For the text-containing cell, return its midpoint in (X, Y) coordinate format. 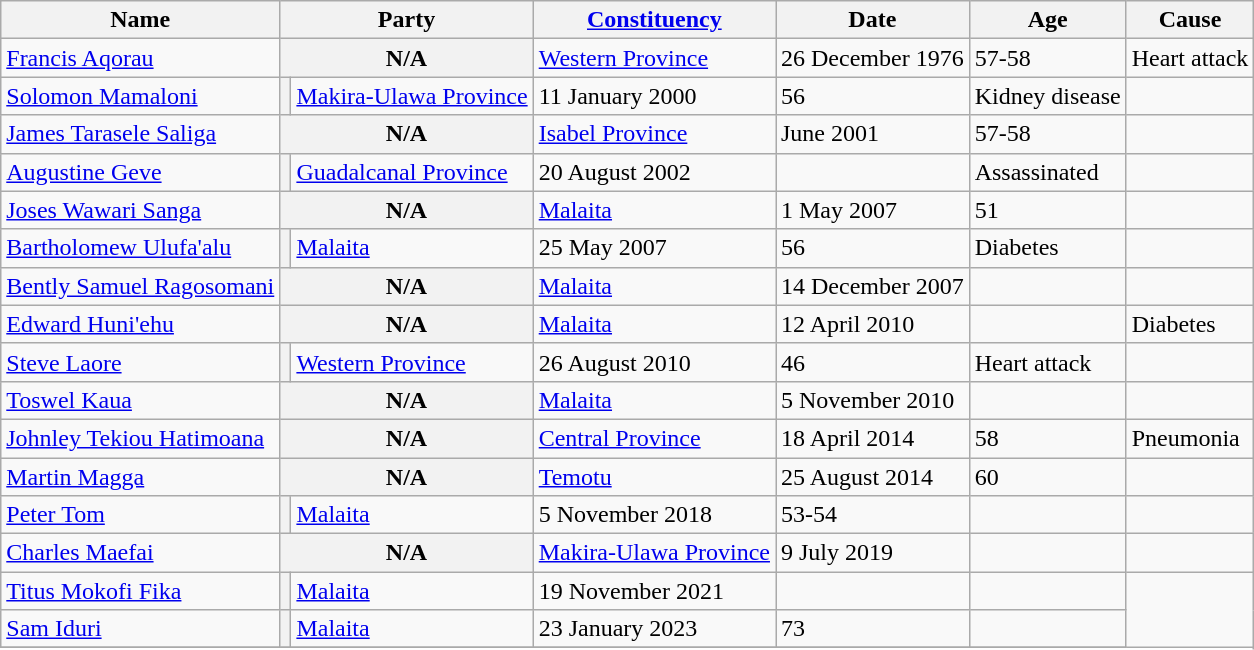
Francis Aqorau (140, 58)
26 August 2010 (654, 362)
Martin Magga (140, 477)
Edward Huni'ehu (140, 324)
5 November 2010 (873, 400)
20 August 2002 (654, 172)
Pneumonia (1190, 438)
Johnley Tekiou Hatimoana (140, 438)
60 (1048, 477)
Charles Maefai (140, 553)
Central Province (654, 438)
19 November 2021 (654, 591)
58 (1048, 438)
18 April 2014 (873, 438)
James Tarasele Saliga (140, 134)
Bartholomew Ulufa'alu (140, 248)
Constituency (654, 20)
9 July 2019 (873, 553)
Solomon Mamaloni (140, 96)
51 (1048, 210)
Kidney disease (1048, 96)
Titus Mokofi Fika (140, 591)
Cause (1190, 20)
73 (873, 629)
26 December 1976 (873, 58)
25 May 2007 (654, 248)
Steve Laore (140, 362)
Toswel Kaua (140, 400)
Joses Wawari Sanga (140, 210)
Assassinated (1048, 172)
1 May 2007 (873, 210)
5 November 2018 (654, 515)
Bently Samuel Ragosomani (140, 286)
Age (1048, 20)
12 April 2010 (873, 324)
Party (406, 20)
Peter Tom (140, 515)
Name (140, 20)
Date (873, 20)
Sam Iduri (140, 629)
Guadalcanal Province (412, 172)
Augustine Geve (140, 172)
14 December 2007 (873, 286)
June 2001 (873, 134)
23 January 2023 (654, 629)
53-54 (873, 515)
Isabel Province (654, 134)
Temotu (654, 477)
11 January 2000 (654, 96)
46 (873, 362)
25 August 2014 (873, 477)
